Determine the (X, Y) coordinate at the center of the cell enclosing the given text.  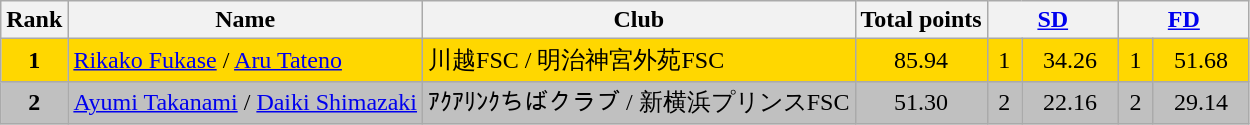
34.26 (1070, 60)
Name (246, 20)
Ayumi Takanami / Daiki Shimazaki (246, 102)
ｱｸｱﾘﾝｸちばクラブ / 新横浜プリンスFSC (639, 102)
29.14 (1202, 102)
51.68 (1202, 60)
85.94 (921, 60)
SD (1052, 20)
FD (1184, 20)
Club (639, 20)
Rank (34, 20)
51.30 (921, 102)
Rikako Fukase / Aru Tateno (246, 60)
22.16 (1070, 102)
川越FSC / 明治神宮外苑FSC (639, 60)
Total points (921, 20)
